Output the [X, Y] coordinate of the center of the cell containing the given text.  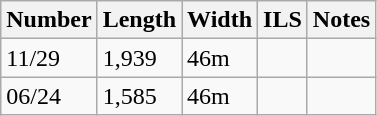
Notes [341, 20]
1,585 [139, 96]
Width [220, 20]
Length [139, 20]
1,939 [139, 58]
ILS [283, 20]
Number [49, 20]
11/29 [49, 58]
06/24 [49, 96]
